Locate the cell with the specified text and output its [x, y] center coordinate. 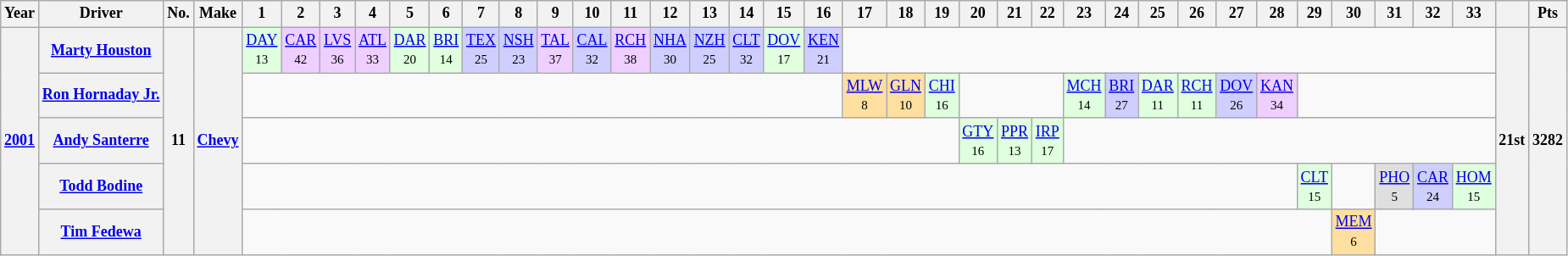
19 [942, 14]
22 [1048, 14]
GTY16 [978, 141]
TEX25 [481, 50]
CAR42 [301, 50]
CAR24 [1433, 186]
HOM15 [1473, 186]
30 [1354, 14]
21 [1015, 14]
4 [373, 14]
Andy Santerre [101, 141]
KEN21 [824, 50]
GLN10 [906, 96]
BRI27 [1122, 96]
20 [978, 14]
DAR11 [1158, 96]
31 [1395, 14]
7 [481, 14]
IRP17 [1048, 141]
MLW8 [865, 96]
10 [592, 14]
12 [670, 14]
NZH25 [709, 50]
13 [709, 14]
Year [20, 14]
24 [1122, 14]
CHI16 [942, 96]
17 [865, 14]
Make [218, 14]
DAR20 [410, 50]
16 [824, 14]
CAL32 [592, 50]
NHA30 [670, 50]
RCH11 [1197, 96]
Driver [101, 14]
PPR13 [1015, 141]
PHO5 [1395, 186]
ATL33 [373, 50]
DAY13 [262, 50]
MCH14 [1084, 96]
TAL37 [555, 50]
5 [410, 14]
26 [1197, 14]
DOV17 [784, 50]
29 [1314, 14]
MEM6 [1354, 232]
14 [746, 14]
Chevy [218, 141]
3 [337, 14]
CLT32 [746, 50]
21st [1512, 141]
25 [1158, 14]
9 [555, 14]
BRI14 [446, 50]
23 [1084, 14]
2 [301, 14]
NSH23 [519, 50]
33 [1473, 14]
CLT15 [1314, 186]
3282 [1548, 141]
8 [519, 14]
KAN34 [1277, 96]
DOV26 [1237, 96]
15 [784, 14]
32 [1433, 14]
LVS36 [337, 50]
18 [906, 14]
1 [262, 14]
Pts [1548, 14]
Todd Bodine [101, 186]
No. [178, 14]
2001 [20, 141]
6 [446, 14]
28 [1277, 14]
Tim Fedewa [101, 232]
27 [1237, 14]
RCH38 [631, 50]
Ron Hornaday Jr. [101, 96]
Marty Houston [101, 50]
